Find where the given text appears and provide that cell's center as [X, Y] coordinate. 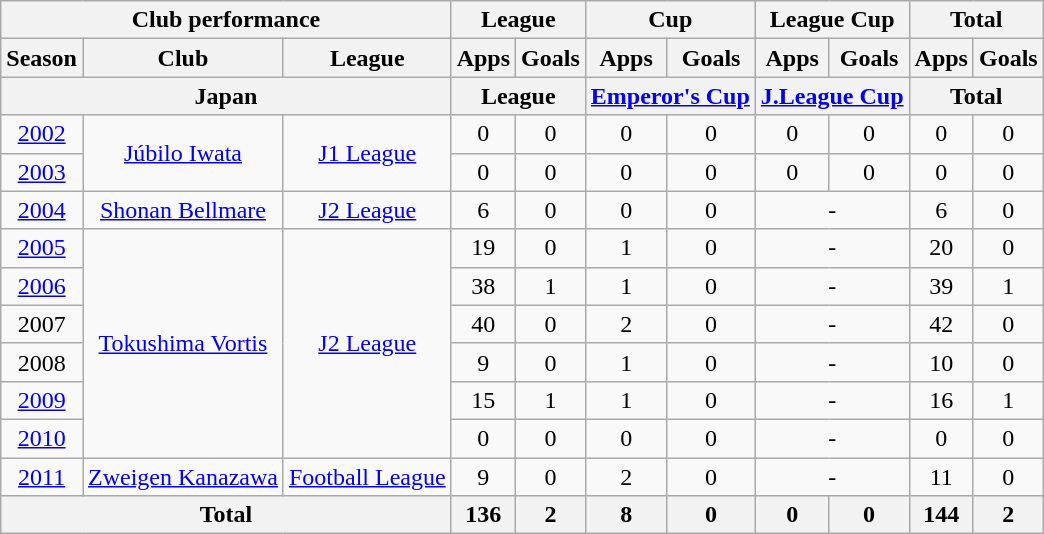
2004 [42, 210]
8 [626, 515]
Emperor's Cup [670, 96]
2007 [42, 324]
20 [941, 248]
Club [182, 58]
16 [941, 400]
Tokushima Vortis [182, 343]
Cup [670, 20]
39 [941, 286]
136 [483, 515]
15 [483, 400]
2006 [42, 286]
Shonan Bellmare [182, 210]
Japan [226, 96]
38 [483, 286]
40 [483, 324]
144 [941, 515]
J1 League [367, 153]
2010 [42, 438]
2003 [42, 172]
2011 [42, 477]
10 [941, 362]
2002 [42, 134]
19 [483, 248]
2005 [42, 248]
League Cup [832, 20]
2008 [42, 362]
Season [42, 58]
Zweigen Kanazawa [182, 477]
Club performance [226, 20]
J.League Cup [832, 96]
11 [941, 477]
2009 [42, 400]
42 [941, 324]
Júbilo Iwata [182, 153]
Football League [367, 477]
